Detect which cell encompasses the target text, then output its (X, Y) center coordinate. 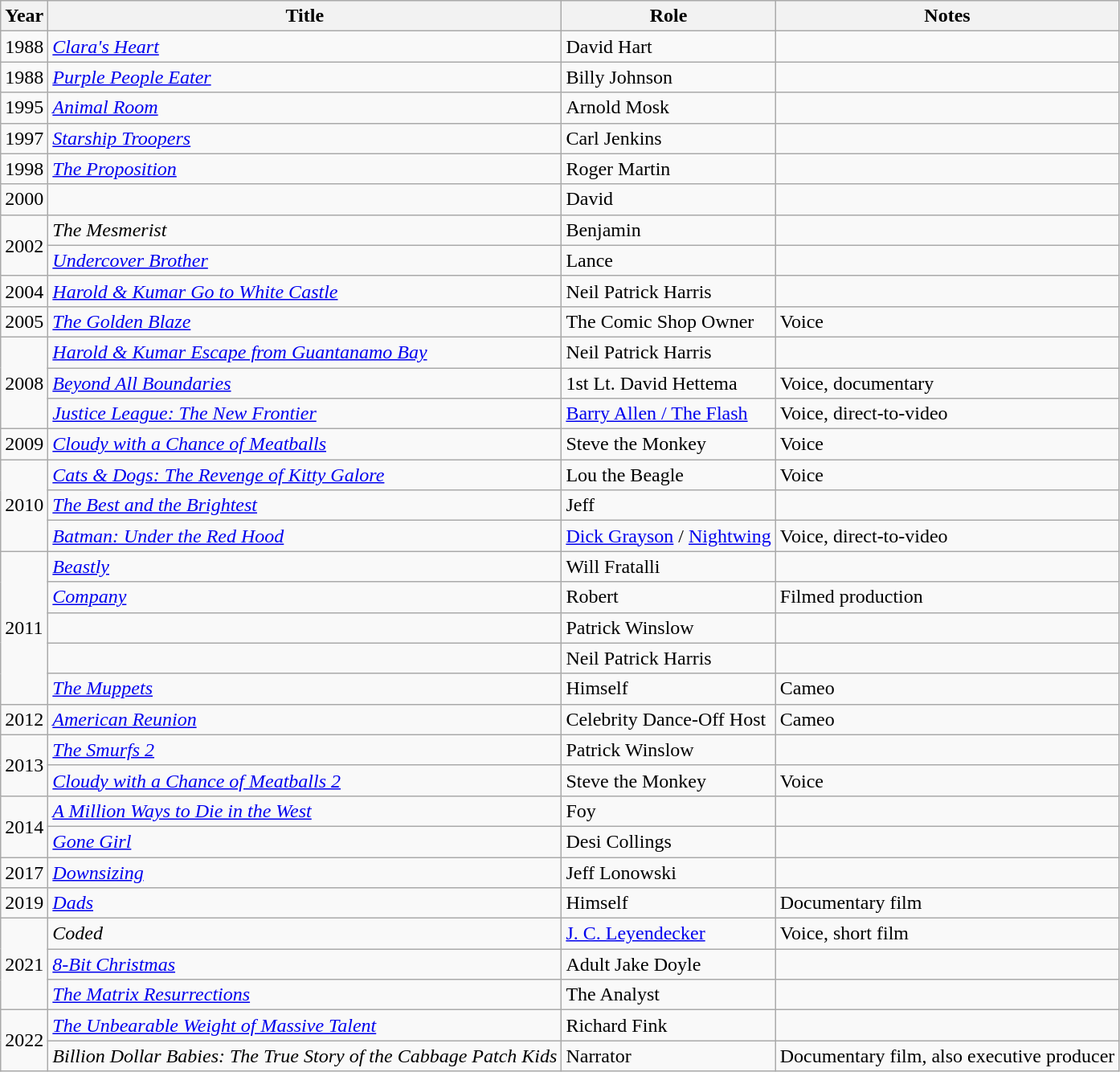
Adult Jake Doyle (668, 964)
Year (24, 16)
Justice League: The New Frontier (305, 414)
Documentary film, also executive producer (947, 1056)
Coded (305, 934)
Narrator (668, 1056)
2005 (24, 321)
Desi Collings (668, 841)
Celebrity Dance-Off Host (668, 719)
Title (305, 16)
Batman: Under the Red Hood (305, 536)
The Smurfs 2 (305, 750)
1995 (24, 108)
2017 (24, 872)
Arnold Mosk (668, 108)
2009 (24, 444)
Role (668, 16)
Richard Fink (668, 1025)
The Unbearable Weight of Massive Talent (305, 1025)
Jeff Lonowski (668, 872)
American Reunion (305, 719)
2008 (24, 383)
Lance (668, 260)
2022 (24, 1041)
David (668, 199)
1998 (24, 169)
The Matrix Resurrections (305, 995)
Barry Allen / The Flash (668, 414)
The Proposition (305, 169)
2004 (24, 291)
Voice, documentary (947, 383)
Carl Jenkins (668, 138)
Cats & Dogs: The Revenge of Kitty Galore (305, 475)
Dads (305, 903)
Purple People Eater (305, 77)
Dick Grayson / Nightwing (668, 536)
Will Fratalli (668, 567)
Jeff (668, 505)
2012 (24, 719)
Cloudy with a Chance of Meatballs (305, 444)
2014 (24, 826)
Starship Troopers (305, 138)
2013 (24, 765)
Undercover Brother (305, 260)
David Hart (668, 47)
Notes (947, 16)
Gone Girl (305, 841)
Benjamin (668, 230)
Roger Martin (668, 169)
The Best and the Brightest (305, 505)
2021 (24, 964)
Animal Room (305, 108)
Harold & Kumar Go to White Castle (305, 291)
2010 (24, 505)
A Million Ways to Die in the West (305, 811)
Beastly (305, 567)
Foy (668, 811)
Harold & Kumar Escape from Guantanamo Bay (305, 352)
Billy Johnson (668, 77)
2002 (24, 245)
The Muppets (305, 689)
1997 (24, 138)
The Golden Blaze (305, 321)
Company (305, 597)
Billion Dollar Babies: The True Story of the Cabbage Patch Kids (305, 1056)
The Mesmerist (305, 230)
J. C. Leyendecker (668, 934)
Documentary film (947, 903)
Downsizing (305, 872)
Robert (668, 597)
8-Bit Christmas (305, 964)
Lou the Beagle (668, 475)
Voice, short film (947, 934)
The Analyst (668, 995)
2011 (24, 628)
Filmed production (947, 597)
2000 (24, 199)
Beyond All Boundaries (305, 383)
1st Lt. David Hettema (668, 383)
Clara's Heart (305, 47)
2019 (24, 903)
Cloudy with a Chance of Meatballs 2 (305, 780)
The Comic Shop Owner (668, 321)
